Provide the (X, Y) coordinate of the cell's center where the given text is located.  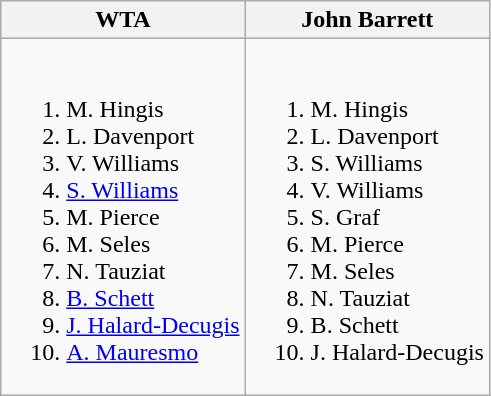
John Barrett (367, 20)
M. Hingis L. Davenport V. Williams S. Williams M. Pierce M. Seles N. Tauziat B. Schett J. Halard-Decugis A. Mauresmo (123, 217)
M. Hingis L. Davenport S. Williams V. Williams S. Graf M. Pierce M. Seles N. Tauziat B. Schett J. Halard-Decugis (367, 217)
WTA (123, 20)
